Locate the cell with the specified text and output its [X, Y] center coordinate. 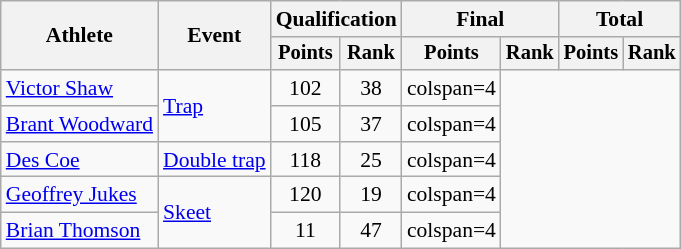
47 [371, 231]
Skeet [214, 212]
Final [480, 19]
25 [371, 160]
38 [371, 88]
Double trap [214, 160]
120 [306, 195]
37 [371, 124]
Qualification [336, 19]
Geoffrey Jukes [80, 195]
105 [306, 124]
118 [306, 160]
Victor Shaw [80, 88]
Athlete [80, 36]
Event [214, 36]
Total [620, 19]
102 [306, 88]
19 [371, 195]
Des Coe [80, 160]
11 [306, 231]
Trap [214, 106]
Brant Woodward [80, 124]
Brian Thomson [80, 231]
